Provide the (x, y) coordinate of the cell's center where the given text is located.  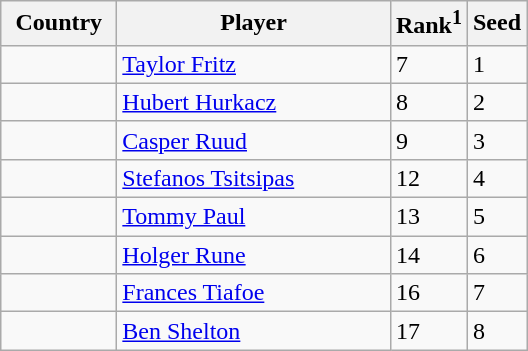
9 (428, 140)
3 (496, 140)
Hubert Hurkacz (254, 102)
Player (254, 24)
12 (428, 178)
17 (428, 331)
Taylor Fritz (254, 64)
Seed (496, 24)
1 (496, 64)
Ben Shelton (254, 331)
6 (496, 255)
16 (428, 293)
Stefanos Tsitsipas (254, 178)
Country (59, 24)
Frances Tiafoe (254, 293)
14 (428, 255)
Tommy Paul (254, 217)
Rank1 (428, 24)
Holger Rune (254, 255)
4 (496, 178)
2 (496, 102)
Casper Ruud (254, 140)
13 (428, 217)
5 (496, 217)
